Search for the cell housing the specified text and yield its (X, Y) center coordinate. 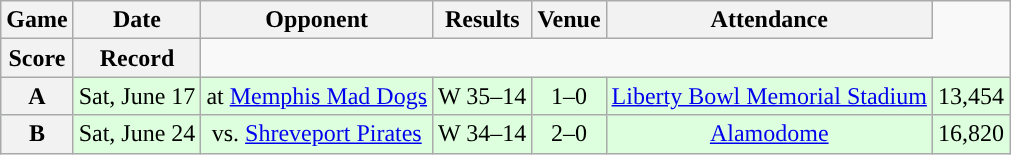
Sat, June 24 (137, 134)
Venue (569, 20)
A (37, 96)
Score (37, 58)
16,820 (970, 134)
1–0 (569, 96)
vs. Shreveport Pirates (317, 134)
at Memphis Mad Dogs (317, 96)
Alamodome (769, 134)
B (37, 134)
13,454 (970, 96)
Attendance (769, 20)
Game (37, 20)
Date (137, 20)
2–0 (569, 134)
Liberty Bowl Memorial Stadium (769, 96)
Results (482, 20)
Sat, June 17 (137, 96)
W 35–14 (482, 96)
Record (137, 58)
Opponent (317, 20)
W 34–14 (482, 134)
